From the cell containing the given text, extract its center point as [X, Y] coordinate. 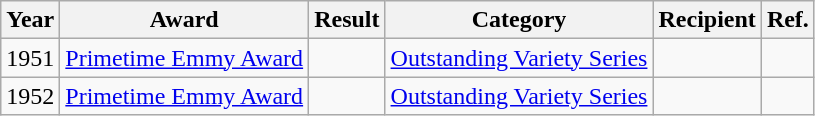
Category [519, 20]
Recipient [707, 20]
Year [30, 20]
Award [184, 20]
Result [347, 20]
1952 [30, 96]
1951 [30, 58]
Ref. [788, 20]
